Pinpoint the cell where the given text exists, returning its [x, y] midpoint coordinate. 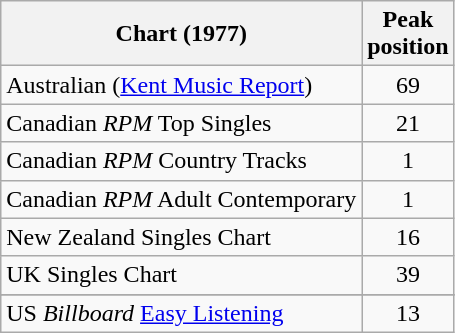
New Zealand Singles Chart [182, 237]
39 [408, 275]
21 [408, 123]
Chart (1977) [182, 34]
US Billboard Easy Listening [182, 313]
Canadian RPM Adult Contemporary [182, 199]
16 [408, 237]
69 [408, 85]
Peakposition [408, 34]
Australian (Kent Music Report) [182, 85]
Canadian RPM Top Singles [182, 123]
Canadian RPM Country Tracks [182, 161]
UK Singles Chart [182, 275]
13 [408, 313]
